Search for the cell housing the specified text and yield its [X, Y] center coordinate. 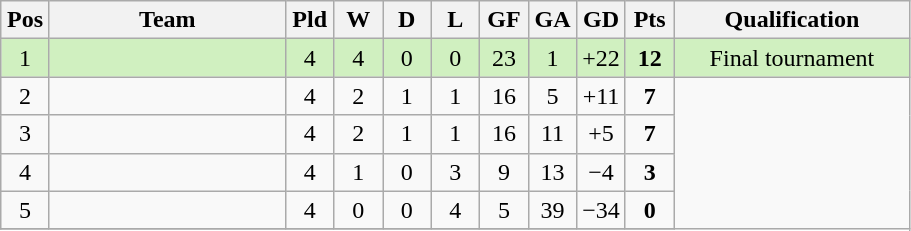
12 [650, 58]
−34 [602, 210]
GF [504, 20]
+5 [602, 134]
Qualification [792, 20]
D [406, 20]
GD [602, 20]
GA [552, 20]
13 [552, 172]
+22 [602, 58]
Pts [650, 20]
−4 [602, 172]
23 [504, 58]
11 [552, 134]
+11 [602, 96]
L [456, 20]
Final tournament [792, 58]
Team [167, 20]
Pos [26, 20]
39 [552, 210]
9 [504, 172]
Pld [310, 20]
W [358, 20]
